Identify which cell holds the provided text, then report its (X, Y) central coordinate. 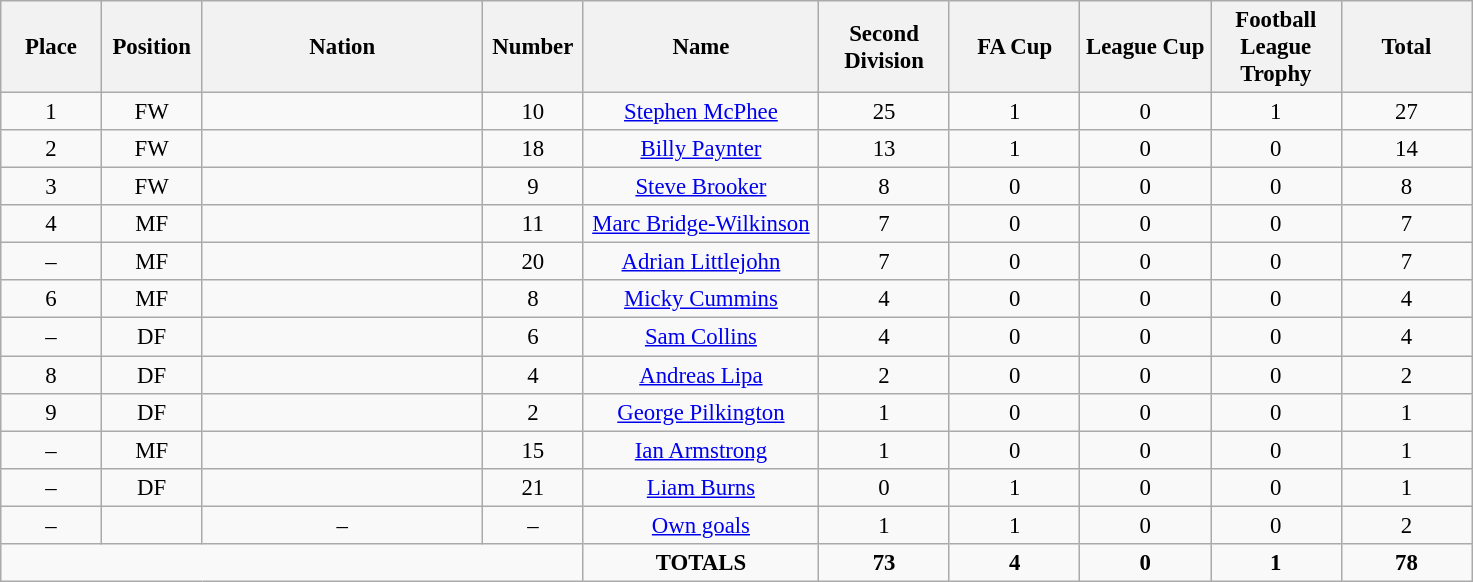
Liam Burns (701, 487)
Andreas Lipa (701, 375)
15 (534, 450)
Position (152, 47)
League Cup (1146, 47)
10 (534, 112)
Steve Brooker (701, 187)
Total (1406, 47)
18 (534, 149)
Own goals (701, 525)
27 (1406, 112)
Micky Cummins (701, 299)
Nation (342, 47)
FA Cup (1014, 47)
Ian Armstrong (701, 450)
Name (701, 47)
Marc Bridge-Wilkinson (701, 224)
Place (52, 47)
20 (534, 262)
Adrian Littlejohn (701, 262)
21 (534, 487)
Stephen McPhee (701, 112)
Sam Collins (701, 337)
George Pilkington (701, 412)
TOTALS (701, 563)
Second Division (884, 47)
Football League Trophy (1276, 47)
Number (534, 47)
Billy Paynter (701, 149)
14 (1406, 149)
11 (534, 224)
73 (884, 563)
3 (52, 187)
13 (884, 149)
78 (1406, 563)
25 (884, 112)
